For the text-containing cell, return its midpoint in [x, y] coordinate format. 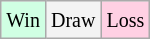
Win [24, 20]
Draw [72, 20]
Loss [126, 20]
